Identify which cell holds the provided text, then report its [X, Y] central coordinate. 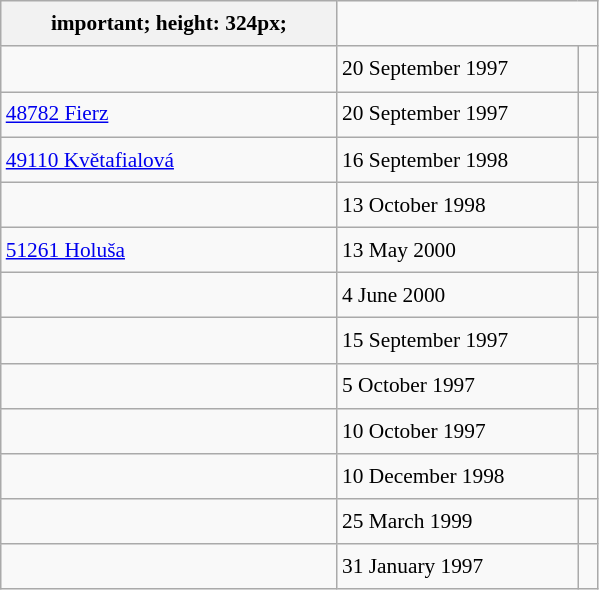
important; height: 324px; [169, 24]
13 October 1998 [458, 204]
10 December 1998 [458, 476]
15 September 1997 [458, 340]
4 June 2000 [458, 296]
13 May 2000 [458, 250]
51261 Holuša [169, 250]
31 January 1997 [458, 566]
25 March 1999 [458, 522]
48782 Fierz [169, 114]
10 October 1997 [458, 430]
49110 Květafialová [169, 160]
5 October 1997 [458, 386]
16 September 1998 [458, 160]
